Return (x, y) of the center of cell containing provided text 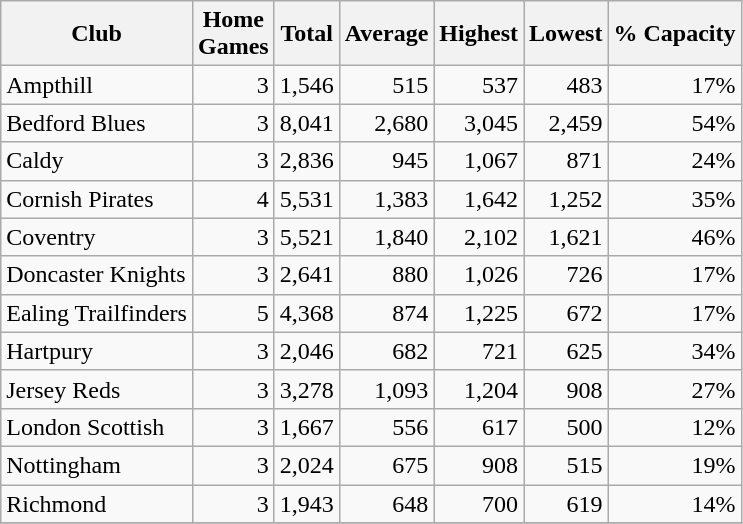
London Scottish (97, 427)
19% (674, 465)
8,041 (306, 123)
556 (386, 427)
2,102 (479, 237)
Jersey Reds (97, 389)
Ealing Trailfinders (97, 313)
4 (233, 199)
14% (674, 503)
46% (674, 237)
Coventry (97, 237)
721 (479, 351)
537 (479, 85)
1,093 (386, 389)
HomeGames (233, 34)
27% (674, 389)
1,067 (479, 161)
880 (386, 275)
2,641 (306, 275)
3,045 (479, 123)
Richmond (97, 503)
625 (566, 351)
1,621 (566, 237)
5,521 (306, 237)
Lowest (566, 34)
2,680 (386, 123)
54% (674, 123)
1,252 (566, 199)
871 (566, 161)
24% (674, 161)
Nottingham (97, 465)
675 (386, 465)
Cornish Pirates (97, 199)
617 (479, 427)
Doncaster Knights (97, 275)
Ampthill (97, 85)
874 (386, 313)
1,943 (306, 503)
500 (566, 427)
Hartpury (97, 351)
Total (306, 34)
% Capacity (674, 34)
1,026 (479, 275)
1,546 (306, 85)
4,368 (306, 313)
2,024 (306, 465)
726 (566, 275)
34% (674, 351)
682 (386, 351)
35% (674, 199)
1,383 (386, 199)
2,459 (566, 123)
672 (566, 313)
Caldy (97, 161)
Highest (479, 34)
1,225 (479, 313)
3,278 (306, 389)
2,046 (306, 351)
5,531 (306, 199)
Club (97, 34)
2,836 (306, 161)
12% (674, 427)
1,840 (386, 237)
Bedford Blues (97, 123)
Average (386, 34)
1,204 (479, 389)
1,642 (479, 199)
648 (386, 503)
700 (479, 503)
619 (566, 503)
5 (233, 313)
945 (386, 161)
483 (566, 85)
1,667 (306, 427)
